Pinpoint the cell where the given text exists, returning its (X, Y) midpoint coordinate. 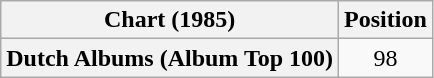
Position (386, 20)
98 (386, 58)
Dutch Albums (Album Top 100) (170, 58)
Chart (1985) (170, 20)
